From the cell containing the given text, extract its center point as [x, y] coordinate. 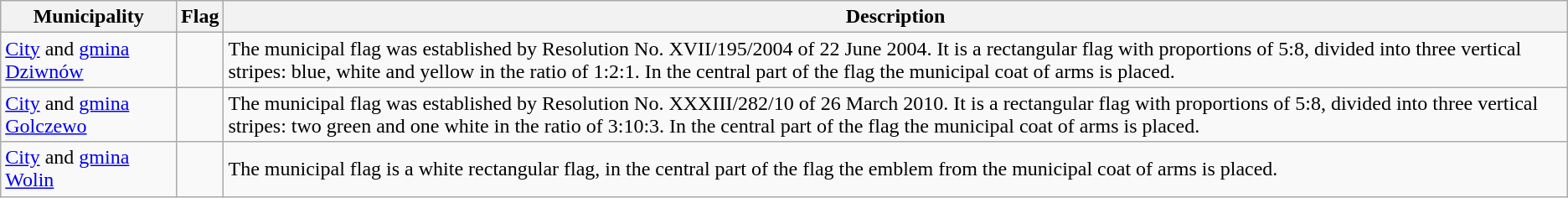
Flag [200, 17]
Municipality [89, 17]
City and gmina Golczewo [89, 114]
The municipal flag is a white rectangular flag, in the central part of the flag the emblem from the municipal coat of arms is placed. [895, 169]
City and gmina Wolin [89, 169]
Description [895, 17]
City and gmina Dziwnów [89, 60]
